Return the [X, Y] coordinate for the center point of the cell that contains the specified text.  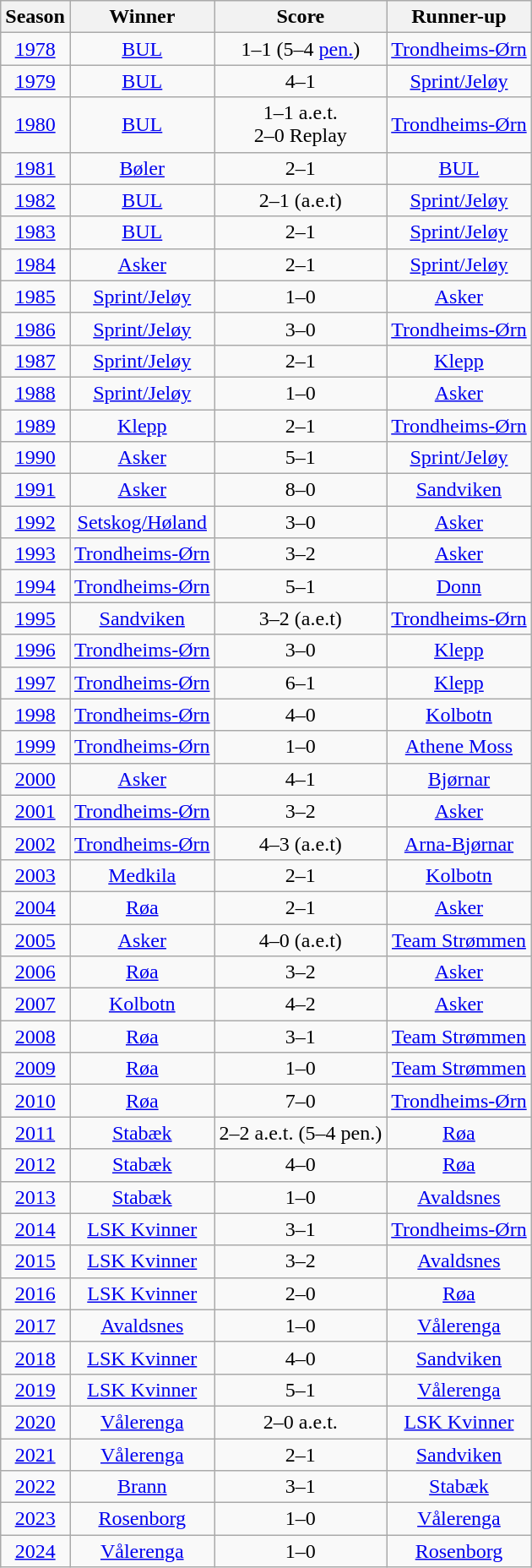
2016 [35, 1293]
Athene Moss [459, 747]
2–0 a.e.t. [301, 1422]
1998 [35, 715]
1995 [35, 618]
Arna-Bjørnar [459, 843]
2023 [35, 1519]
Brann [142, 1487]
1983 [35, 232]
1988 [35, 393]
1990 [35, 458]
4–3 (a.e.t) [301, 843]
2013 [35, 1197]
1987 [35, 361]
2019 [35, 1390]
6–1 [301, 683]
1999 [35, 747]
Donn [459, 586]
1991 [35, 490]
1–1 a.e.t.2–0 Replay [301, 125]
Winner [142, 17]
Setskog/Høland [142, 522]
1980 [35, 125]
Bøler [142, 168]
4–0 (a.e.t) [301, 940]
2002 [35, 843]
4–2 [301, 1004]
2000 [35, 779]
2011 [35, 1133]
1996 [35, 651]
1993 [35, 554]
2021 [35, 1454]
2–0 [301, 1293]
2017 [35, 1326]
2022 [35, 1487]
Medkila [142, 875]
1982 [35, 200]
8–0 [301, 490]
2014 [35, 1229]
2009 [35, 1069]
2001 [35, 811]
Score [301, 17]
7–0 [301, 1101]
1989 [35, 425]
1–1 (5–4 pen.) [301, 49]
1978 [35, 49]
2010 [35, 1101]
2006 [35, 972]
2024 [35, 1551]
1979 [35, 81]
2012 [35, 1165]
2007 [35, 1004]
1997 [35, 683]
1985 [35, 297]
1984 [35, 264]
2004 [35, 907]
1981 [35, 168]
1986 [35, 329]
1992 [35, 522]
2020 [35, 1422]
Bjørnar [459, 779]
2–1 (a.e.t) [301, 200]
2005 [35, 940]
2008 [35, 1037]
2015 [35, 1261]
1994 [35, 586]
Runner-up [459, 17]
Season [35, 17]
2003 [35, 875]
3–2 (a.e.t) [301, 618]
2018 [35, 1358]
2–2 a.e.t. (5–4 pen.) [301, 1133]
